Extract the (x, y) coordinate from the center of the cell holding the provided text.  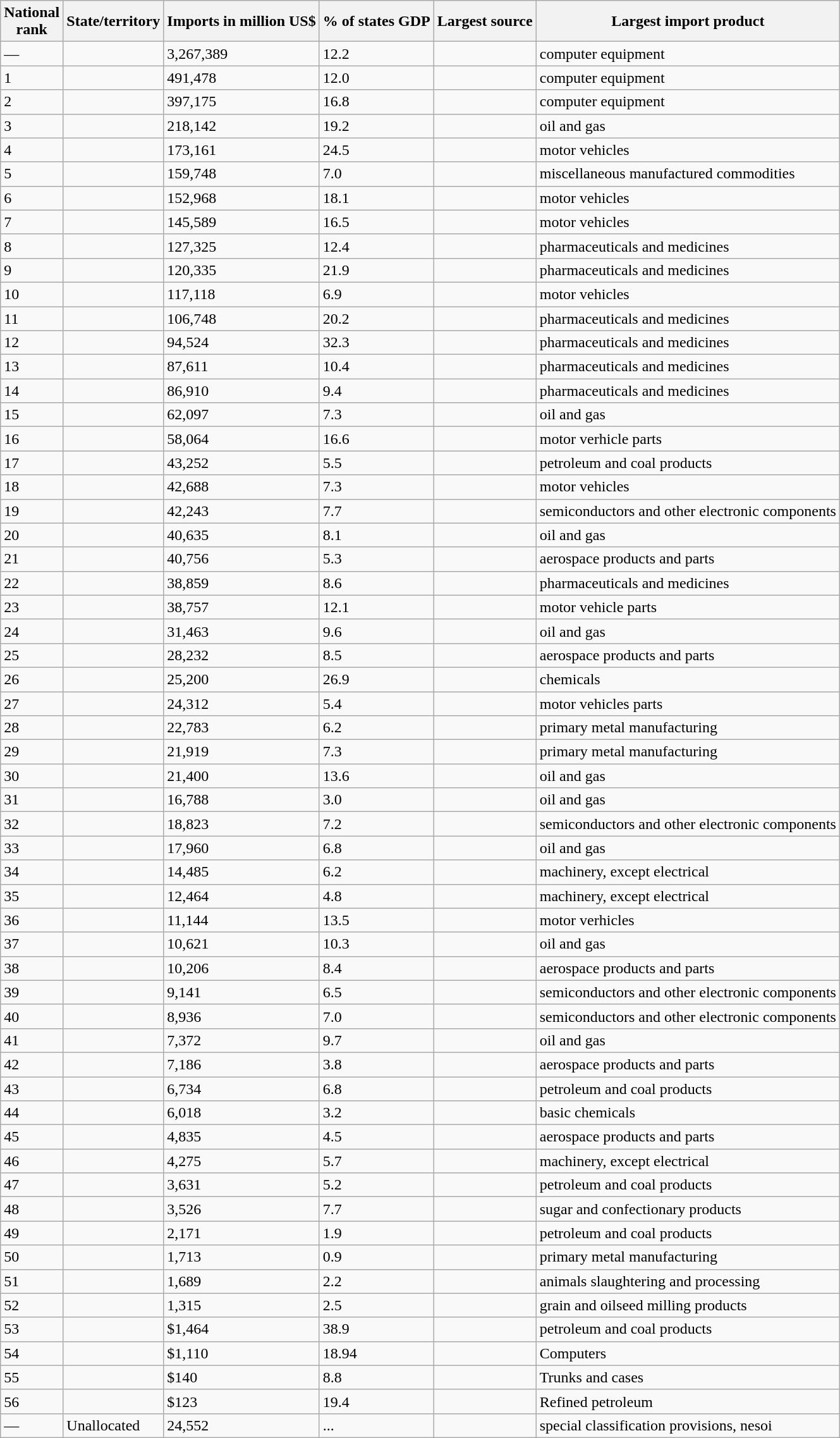
12.2 (377, 54)
159,748 (241, 174)
28,232 (241, 655)
53 (32, 1329)
38 (32, 968)
38.9 (377, 1329)
9 (32, 270)
28 (32, 728)
11,144 (241, 920)
8.8 (377, 1377)
3,526 (241, 1209)
$1,464 (241, 1329)
58,064 (241, 439)
0.9 (377, 1257)
9.4 (377, 391)
14,485 (241, 872)
32 (32, 824)
16.5 (377, 222)
13 (32, 367)
8.5 (377, 655)
10 (32, 294)
32.3 (377, 343)
7,372 (241, 1040)
4.8 (377, 896)
40,756 (241, 559)
31,463 (241, 631)
26 (32, 679)
42 (32, 1064)
120,335 (241, 270)
15 (32, 415)
44 (32, 1113)
12.0 (377, 78)
50 (32, 1257)
152,968 (241, 198)
87,611 (241, 367)
6,018 (241, 1113)
8.1 (377, 535)
14 (32, 391)
55 (32, 1377)
21,919 (241, 752)
6 (32, 198)
36 (32, 920)
4 (32, 150)
3,267,389 (241, 54)
11 (32, 318)
6.5 (377, 992)
9.6 (377, 631)
2 (32, 102)
29 (32, 752)
motor vehicle parts (688, 607)
motor verhicles (688, 920)
17 (32, 463)
23 (32, 607)
94,524 (241, 343)
$123 (241, 1401)
8.6 (377, 583)
21,400 (241, 776)
25 (32, 655)
18 (32, 487)
5.4 (377, 704)
46 (32, 1161)
Unallocated (114, 1425)
145,589 (241, 222)
18.94 (377, 1353)
10,621 (241, 944)
56 (32, 1401)
10.4 (377, 367)
7 (32, 222)
6.9 (377, 294)
8,936 (241, 1016)
13.6 (377, 776)
basic chemicals (688, 1113)
Nationalrank (32, 22)
animals slaughtering and processing (688, 1281)
Largest source (485, 22)
$1,110 (241, 1353)
3.0 (377, 800)
5 (32, 174)
1 (32, 78)
9.7 (377, 1040)
24.5 (377, 150)
24,552 (241, 1425)
13.5 (377, 920)
54 (32, 1353)
31 (32, 800)
26.9 (377, 679)
45 (32, 1137)
20 (32, 535)
16.6 (377, 439)
motor vehicles parts (688, 704)
4.5 (377, 1137)
Trunks and cases (688, 1377)
22 (32, 583)
25,200 (241, 679)
27 (32, 704)
40,635 (241, 535)
19 (32, 511)
127,325 (241, 246)
12 (32, 343)
22,783 (241, 728)
18.1 (377, 198)
491,478 (241, 78)
3 (32, 126)
sugar and confectionary products (688, 1209)
30 (32, 776)
35 (32, 896)
117,118 (241, 294)
47 (32, 1185)
43 (32, 1088)
8.4 (377, 968)
106,748 (241, 318)
24 (32, 631)
51 (32, 1281)
Refined petroleum (688, 1401)
2,171 (241, 1233)
10,206 (241, 968)
Largest import product (688, 22)
19.2 (377, 126)
5.5 (377, 463)
motor verhicle parts (688, 439)
12.1 (377, 607)
5.7 (377, 1161)
7.2 (377, 824)
12.4 (377, 246)
6,734 (241, 1088)
$140 (241, 1377)
49 (32, 1233)
34 (32, 872)
24,312 (241, 704)
... (377, 1425)
4,835 (241, 1137)
chemicals (688, 679)
% of states GDP (377, 22)
Imports in million US$ (241, 22)
21 (32, 559)
10.3 (377, 944)
1,713 (241, 1257)
41 (32, 1040)
43,252 (241, 463)
39 (32, 992)
9,141 (241, 992)
38,757 (241, 607)
8 (32, 246)
17,960 (241, 848)
1,689 (241, 1281)
miscellaneous manufactured commodities (688, 174)
4,275 (241, 1161)
38,859 (241, 583)
16,788 (241, 800)
218,142 (241, 126)
1,315 (241, 1305)
42,243 (241, 511)
42,688 (241, 487)
3.2 (377, 1113)
2.2 (377, 1281)
37 (32, 944)
12,464 (241, 896)
special classification provisions, nesoi (688, 1425)
48 (32, 1209)
62,097 (241, 415)
173,161 (241, 150)
19.4 (377, 1401)
2.5 (377, 1305)
21.9 (377, 270)
20.2 (377, 318)
3,631 (241, 1185)
86,910 (241, 391)
40 (32, 1016)
5.2 (377, 1185)
5.3 (377, 559)
3.8 (377, 1064)
18,823 (241, 824)
33 (32, 848)
1.9 (377, 1233)
7,186 (241, 1064)
Computers (688, 1353)
grain and oilseed milling products (688, 1305)
52 (32, 1305)
16.8 (377, 102)
16 (32, 439)
State/territory (114, 22)
397,175 (241, 102)
